Detect which cell encompasses the target text, then output its [x, y] center coordinate. 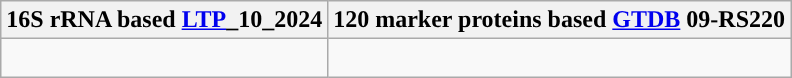
120 marker proteins based GTDB 09-RS220 [560, 20]
16S rRNA based LTP_10_2024 [164, 20]
